Scan for the cell matching the given text and deliver its [x, y] coordinate at center. 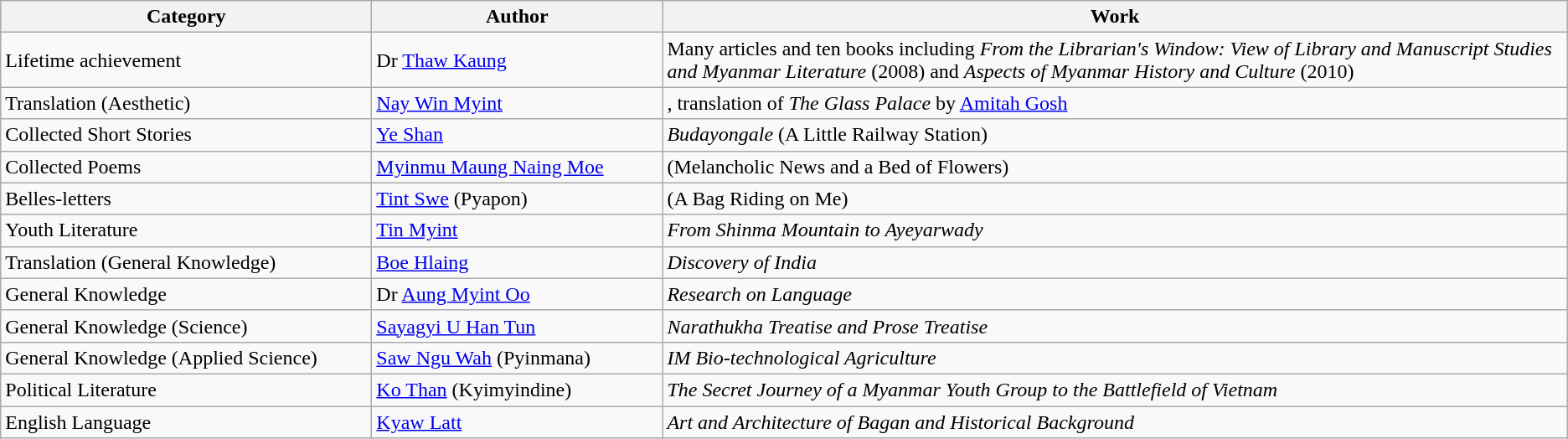
Research on Language [1115, 294]
General Knowledge (Science) [186, 326]
Category [186, 17]
Kyaw Latt [518, 421]
Collected Poems [186, 167]
Political Literature [186, 390]
Belles-letters [186, 199]
Budayongale (A Little Railway Station) [1115, 135]
(A Bag Riding on Me) [1115, 199]
Saw Ngu Wah (Pyinmana) [518, 358]
Narathukha Treatise and Prose Treatise [1115, 326]
Tint Swe (Pyapon) [518, 199]
Dr Thaw Kaung [518, 60]
Translation (General Knowledge) [186, 262]
Dr Aung Myint Oo [518, 294]
IM Bio-technological Agriculture [1115, 358]
Collected Short Stories [186, 135]
English Language [186, 421]
General Knowledge [186, 294]
Ye Shan [518, 135]
Author [518, 17]
Sayagyi U Han Tun [518, 326]
Discovery of India [1115, 262]
Work [1115, 17]
The Secret Journey of a Myanmar Youth Group to the Battlefield of Vietnam [1115, 390]
From Shinma Mountain to Ayeyarwady [1115, 230]
Art and Architecture of Bagan and Historical Background [1115, 421]
Boe Hlaing [518, 262]
(Melancholic News and a Bed of Flowers) [1115, 167]
Tin Myint [518, 230]
Nay Win Myint [518, 103]
Translation (Aesthetic) [186, 103]
Myinmu Maung Naing Moe [518, 167]
Youth Literature [186, 230]
Ko Than (Kyimyindine) [518, 390]
Lifetime achievement [186, 60]
General Knowledge (Applied Science) [186, 358]
, translation of The Glass Palace by Amitah Gosh [1115, 103]
